Capture the cell that displays the provided text and extract its [X, Y] central coordinate. 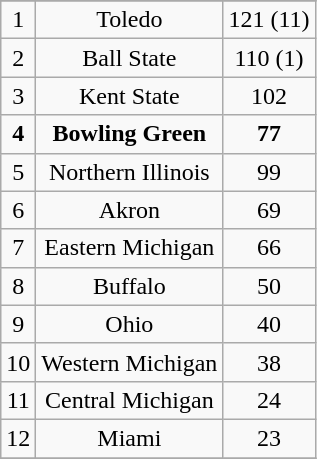
77 [269, 134]
Akron [130, 210]
121 (11) [269, 20]
8 [18, 286]
50 [269, 286]
Central Michigan [130, 400]
Miami [130, 438]
69 [269, 210]
24 [269, 400]
Eastern Michigan [130, 248]
4 [18, 134]
11 [18, 400]
Kent State [130, 96]
10 [18, 362]
3 [18, 96]
5 [18, 172]
7 [18, 248]
110 (1) [269, 58]
Ball State [130, 58]
99 [269, 172]
9 [18, 324]
Ohio [130, 324]
Northern Illinois [130, 172]
Bowling Green [130, 134]
102 [269, 96]
23 [269, 438]
40 [269, 324]
6 [18, 210]
Western Michigan [130, 362]
38 [269, 362]
Buffalo [130, 286]
66 [269, 248]
2 [18, 58]
Toledo [130, 20]
12 [18, 438]
1 [18, 20]
